Locate the cell with the specified text and output its [x, y] center coordinate. 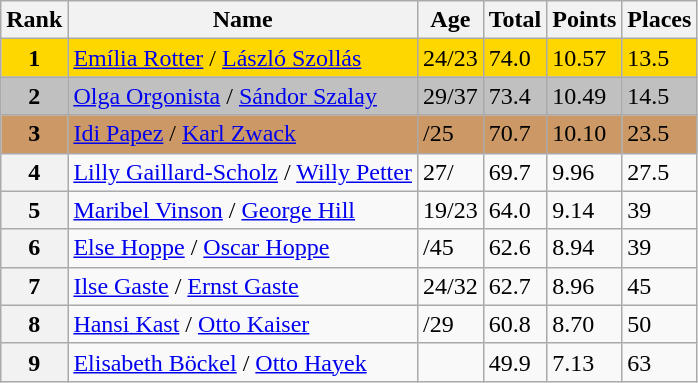
74.0 [515, 58]
10.10 [584, 134]
8.94 [584, 248]
69.7 [515, 172]
23.5 [660, 134]
5 [34, 210]
63 [660, 362]
73.4 [515, 96]
Hansi Kast / Otto Kaiser [243, 324]
7 [34, 286]
19/23 [450, 210]
1 [34, 58]
9.14 [584, 210]
10.57 [584, 58]
6 [34, 248]
27/ [450, 172]
Maribel Vinson / George Hill [243, 210]
Emília Rotter / László Szollás [243, 58]
Total [515, 20]
8 [34, 324]
2 [34, 96]
Places [660, 20]
64.0 [515, 210]
10.49 [584, 96]
70.7 [515, 134]
45 [660, 286]
Elisabeth Böckel / Otto Hayek [243, 362]
62.7 [515, 286]
4 [34, 172]
24/32 [450, 286]
/45 [450, 248]
49.9 [515, 362]
/29 [450, 324]
Name [243, 20]
Points [584, 20]
9.96 [584, 172]
29/37 [450, 96]
Olga Orgonista / Sándor Szalay [243, 96]
60.8 [515, 324]
24/23 [450, 58]
27.5 [660, 172]
3 [34, 134]
8.70 [584, 324]
Else Hoppe / Oscar Hoppe [243, 248]
9 [34, 362]
Lilly Gaillard-Scholz / Willy Petter [243, 172]
8.96 [584, 286]
Ilse Gaste / Ernst Gaste [243, 286]
14.5 [660, 96]
Idi Papez / Karl Zwack [243, 134]
/25 [450, 134]
7.13 [584, 362]
50 [660, 324]
13.5 [660, 58]
Age [450, 20]
Rank [34, 20]
62.6 [515, 248]
